Find where the given text appears and provide that cell's center as [X, Y] coordinate. 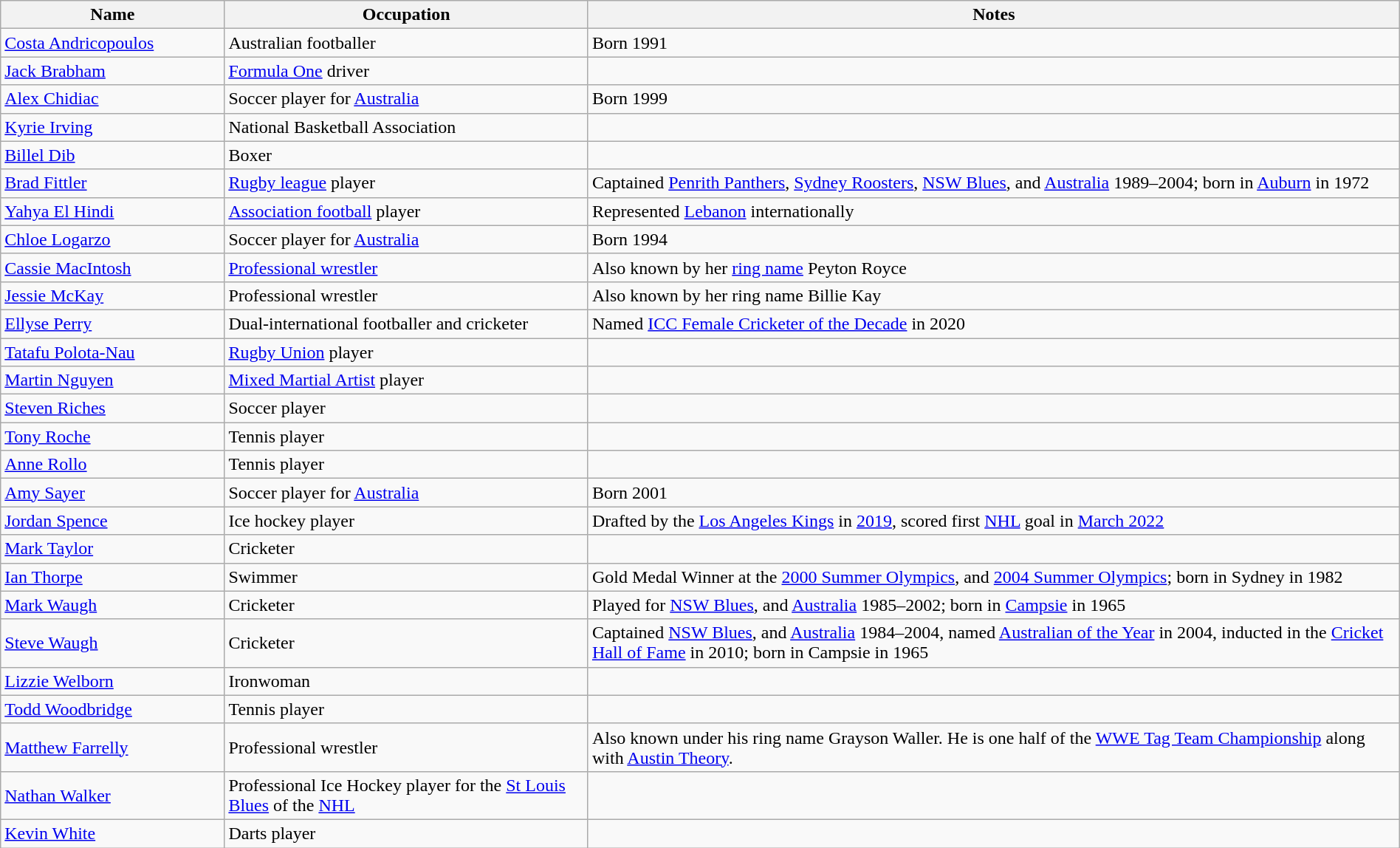
Todd Woodbridge [112, 709]
Notes [994, 15]
Born 1994 [994, 239]
Born 2001 [994, 493]
Named ICC Female Cricketer of the Decade in 2020 [994, 324]
Tatafu Polota-Nau [112, 352]
Rugby league player [406, 183]
Also known under his ring name Grayson Waller. He is one half of the WWE Tag Team Championship along with Austin Theory. [994, 748]
Kyrie Irving [112, 127]
Mark Taylor [112, 549]
Gold Medal Winner at the 2000 Summer Olympics, and 2004 Summer Olympics; born in Sydney in 1982 [994, 577]
Drafted by the Los Angeles Kings in 2019, scored first NHL goal in March 2022 [994, 521]
Boxer [406, 155]
Soccer player [406, 408]
Represented Lebanon internationally [994, 211]
Kevin White [112, 833]
Yahya El Hindi [112, 211]
Lizzie Welborn [112, 681]
Costa Andricopoulos [112, 43]
Ironwoman [406, 681]
Australian footballer [406, 43]
Amy Sayer [112, 493]
Association football player [406, 211]
Played for NSW Blues, and Australia 1985–2002; born in Campsie in 1965 [994, 605]
Chloe Logarzo [112, 239]
Born 1991 [994, 43]
Brad Fittler [112, 183]
Rugby Union player [406, 352]
Anne Rollo [112, 465]
Mixed Martial Artist player [406, 380]
Ice hockey player [406, 521]
Martin Nguyen [112, 380]
Dual-international footballer and cricketer [406, 324]
Darts player [406, 833]
Jessie McKay [112, 295]
Nathan Walker [112, 795]
National Basketball Association [406, 127]
Jack Brabham [112, 71]
Occupation [406, 15]
Mark Waugh [112, 605]
Matthew Farrelly [112, 748]
Born 1999 [994, 99]
Ellyse Perry [112, 324]
Jordan Spence [112, 521]
Swimmer [406, 577]
Alex Chidiac [112, 99]
Also known by her ring name Peyton Royce [994, 267]
Tony Roche [112, 437]
Formula One driver [406, 71]
Also known by her ring name Billie Kay [994, 295]
Steve Waugh [112, 643]
Name [112, 15]
Captained Penrith Panthers, Sydney Roosters, NSW Blues, and Australia 1989–2004; born in Auburn in 1972 [994, 183]
Professional Ice Hockey player for the St Louis Blues of the NHL [406, 795]
Steven Riches [112, 408]
Ian Thorpe [112, 577]
Cassie MacIntosh [112, 267]
Billel Dib [112, 155]
